Detect which cell encompasses the target text, then output its (x, y) center coordinate. 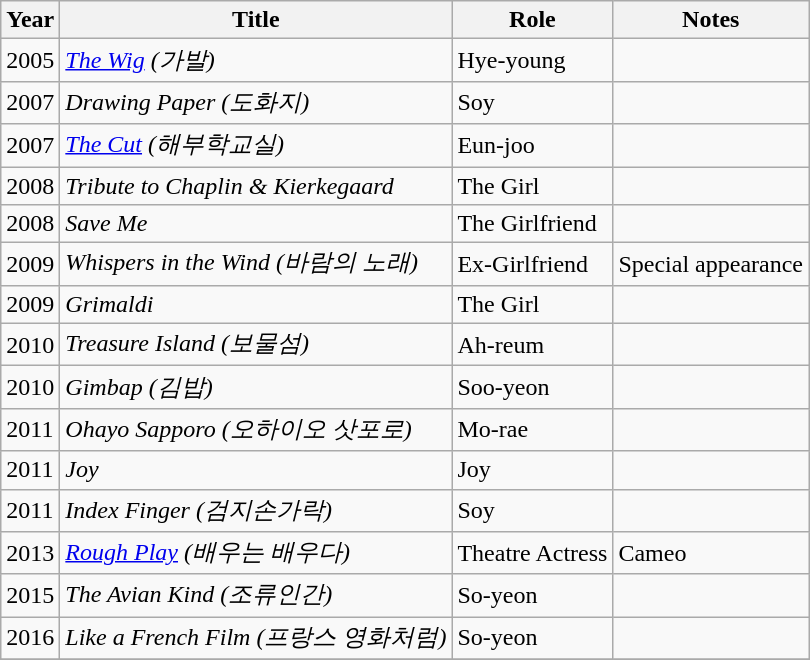
Eun-joo (532, 146)
The Cut (해부학교실) (256, 146)
Notes (711, 20)
Rough Play (배우는 배우다) (256, 554)
Index Finger (검지손가락) (256, 510)
Gimbap (김밥) (256, 388)
Whispers in the Wind (바람의 노래) (256, 264)
Cameo (711, 554)
Hye-young (532, 60)
Title (256, 20)
Role (532, 20)
Drawing Paper (도화지) (256, 102)
Mo-rae (532, 430)
Tribute to Chaplin & Kierkegaard (256, 185)
2005 (30, 60)
Save Me (256, 224)
2016 (30, 638)
The Avian Kind (조류인간) (256, 596)
Ah-reum (532, 344)
Ex-Girlfriend (532, 264)
The Girlfriend (532, 224)
Like a French Film (프랑스 영화처럼) (256, 638)
Treasure Island (보물섬) (256, 344)
2015 (30, 596)
2013 (30, 554)
Ohayo Sapporo (오하이오 삿포로) (256, 430)
Special appearance (711, 264)
Year (30, 20)
The Wig (가발) (256, 60)
Soo-yeon (532, 388)
Grimaldi (256, 304)
Theatre Actress (532, 554)
